Locate the cell with the specified text and output its (x, y) center coordinate. 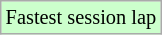
Fastest session lap (81, 17)
